Determine the [X, Y] coordinate at the center of the cell enclosing the given text.  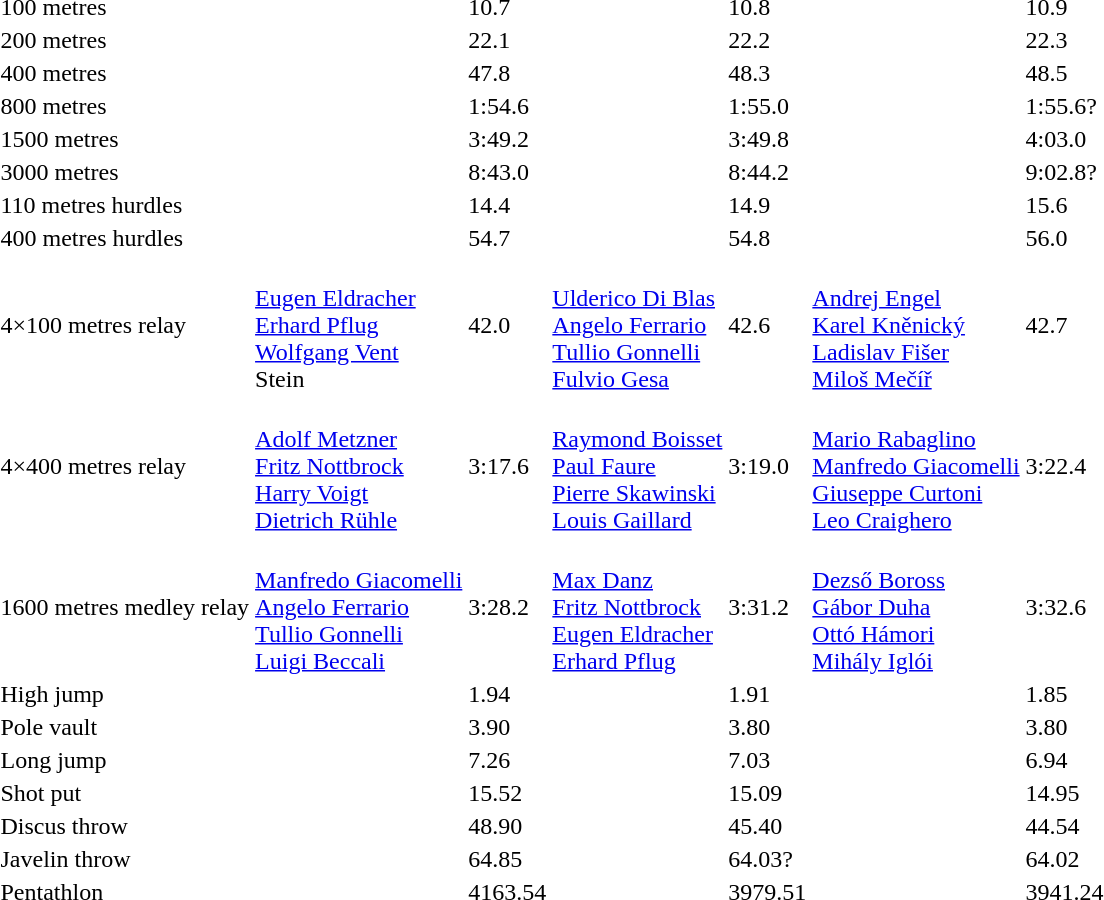
14.9 [768, 205]
3:28.2 [508, 607]
45.40 [768, 826]
Max DanzFritz NottbrockEugen EldracherErhard Pflug [638, 607]
22.1 [508, 40]
42.0 [508, 325]
3.90 [508, 727]
1.91 [768, 694]
Mario RabaglinoManfredo GiacomelliGiuseppe CurtoniLeo Craighero [916, 466]
Raymond BoissetPaul FaurePierre SkawinskiLouis Gaillard [638, 466]
15.52 [508, 793]
3:31.2 [768, 607]
Adolf MetznerFritz NottbrockHarry VoigtDietrich Rühle [359, 466]
8:44.2 [768, 172]
54.7 [508, 238]
15.09 [768, 793]
1:55.0 [768, 106]
64.85 [508, 859]
47.8 [508, 73]
1.94 [508, 694]
7.26 [508, 760]
3.80 [768, 727]
1:54.6 [508, 106]
Manfredo GiacomelliAngelo FerrarioTullio GonnelliLuigi Beccali [359, 607]
Andrej EngelKarel KněnickýLadislav FišerMiloš Mečíř [916, 325]
7.03 [768, 760]
Ulderico Di BlasAngelo FerrarioTullio GonnelliFulvio Gesa [638, 325]
3:19.0 [768, 466]
Dezső BorossGábor DuhaOttó HámoriMihály Iglói [916, 607]
48.90 [508, 826]
3:49.2 [508, 139]
42.6 [768, 325]
3:17.6 [508, 466]
14.4 [508, 205]
54.8 [768, 238]
Eugen EldracherErhard PflugWolfgang VentStein [359, 325]
8:43.0 [508, 172]
64.03? [768, 859]
48.3 [768, 73]
3:49.8 [768, 139]
22.2 [768, 40]
